Search for the cell housing the specified text and yield its [X, Y] center coordinate. 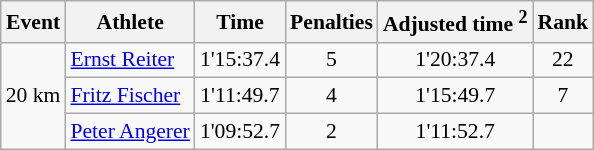
1'20:37.4 [456, 60]
22 [564, 60]
Penalties [332, 22]
2 [332, 132]
1'15:49.7 [456, 96]
Peter Angerer [130, 132]
1'11:49.7 [240, 96]
1'11:52.7 [456, 132]
Ernst Reiter [130, 60]
Time [240, 22]
1'09:52.7 [240, 132]
1'15:37.4 [240, 60]
7 [564, 96]
Event [34, 22]
20 km [34, 96]
5 [332, 60]
4 [332, 96]
Rank [564, 22]
Athlete [130, 22]
Adjusted time 2 [456, 22]
Fritz Fischer [130, 96]
